Locate the cell with the specified text and output its [X, Y] center coordinate. 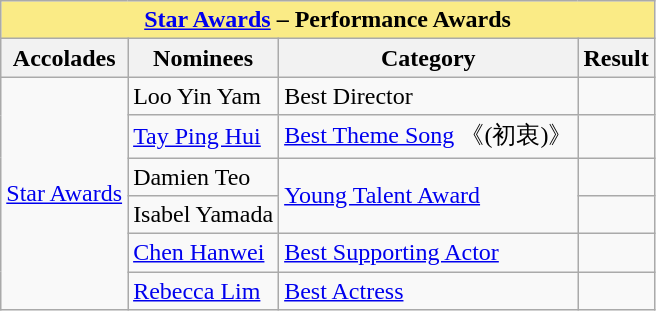
Young Talent Award [428, 196]
Best Theme Song 《(初衷)》 [428, 136]
Result [616, 58]
Best Supporting Actor [428, 253]
Loo Yin Yam [204, 96]
Rebecca Lim [204, 291]
Category [428, 58]
Star Awards [64, 194]
Tay Ping Hui [204, 136]
Nominees [204, 58]
Isabel Yamada [204, 215]
Star Awards – Performance Awards [328, 20]
Best Director [428, 96]
Accolades [64, 58]
Best Actress [428, 291]
Damien Teo [204, 177]
Chen Hanwei [204, 253]
